For the text-containing cell, return its midpoint in (X, Y) coordinate format. 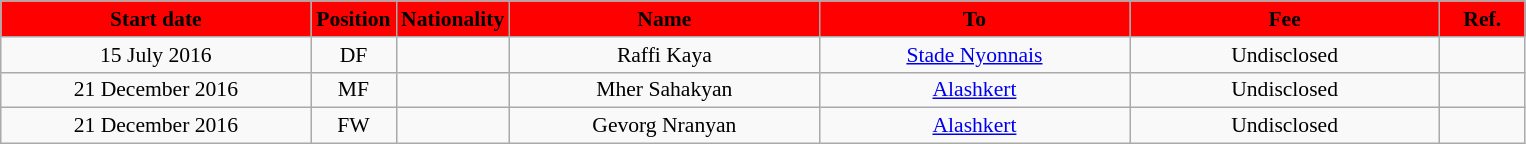
Raffi Kaya (664, 55)
Nationality (452, 19)
Start date (156, 19)
To (974, 19)
Name (664, 19)
Ref. (1482, 19)
DF (354, 55)
Gevorg Nranyan (664, 126)
15 July 2016 (156, 55)
Stade Nyonnais (974, 55)
MF (354, 90)
Fee (1285, 19)
Position (354, 19)
FW (354, 126)
Mher Sahakyan (664, 90)
